Determine the [X, Y] coordinate at the center of the cell enclosing the given text.  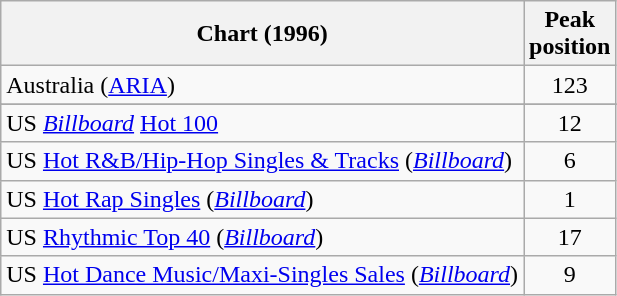
6 [570, 161]
US Rhythmic Top 40 (Billboard) [262, 237]
Chart (1996) [262, 34]
Australia (ARIA) [262, 85]
Peakposition [570, 34]
12 [570, 123]
17 [570, 237]
123 [570, 85]
9 [570, 275]
US Billboard Hot 100 [262, 123]
1 [570, 199]
US Hot Dance Music/Maxi-Singles Sales (Billboard) [262, 275]
US Hot Rap Singles (Billboard) [262, 199]
US Hot R&B/Hip-Hop Singles & Tracks (Billboard) [262, 161]
